Locate the cell with the specified text and output its (X, Y) center coordinate. 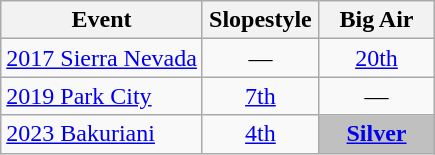
Slopestyle (260, 20)
7th (260, 96)
20th (376, 58)
Event (102, 20)
Big Air (376, 20)
2017 Sierra Nevada (102, 58)
4th (260, 134)
Silver (376, 134)
2023 Bakuriani (102, 134)
2019 Park City (102, 96)
